Output the (X, Y) coordinate of the center of the cell containing the given text.  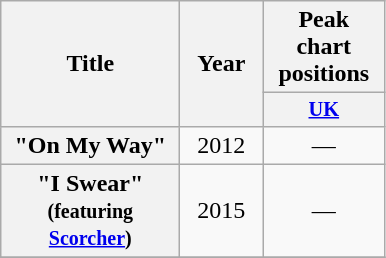
2015 (222, 211)
Year (222, 64)
UK (324, 110)
"On My Way" (90, 145)
Title (90, 64)
Peak chart positions (324, 47)
2012 (222, 145)
"I Swear"(featuring Scorcher) (90, 211)
